Return the [x, y] coordinate for the center point of the cell that contains the specified text.  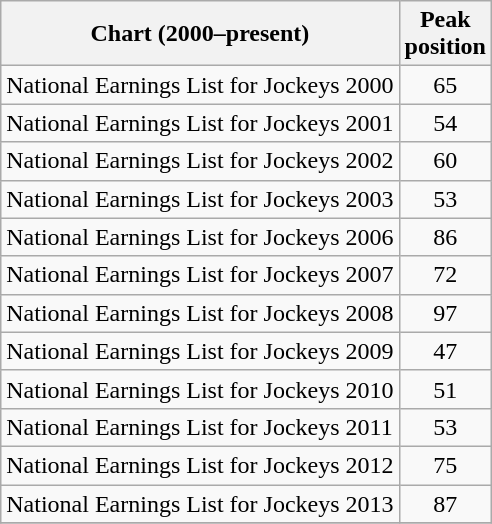
National Earnings List for Jockeys 2000 [200, 85]
National Earnings List for Jockeys 2001 [200, 123]
National Earnings List for Jockeys 2009 [200, 351]
National Earnings List for Jockeys 2007 [200, 275]
87 [445, 503]
60 [445, 161]
86 [445, 237]
54 [445, 123]
75 [445, 465]
65 [445, 85]
97 [445, 313]
Peakposition [445, 34]
72 [445, 275]
National Earnings List for Jockeys 2006 [200, 237]
47 [445, 351]
Chart (2000–present) [200, 34]
National Earnings List for Jockeys 2010 [200, 389]
National Earnings List for Jockeys 2008 [200, 313]
National Earnings List for Jockeys 2013 [200, 503]
National Earnings List for Jockeys 2012 [200, 465]
National Earnings List for Jockeys 2002 [200, 161]
National Earnings List for Jockeys 2003 [200, 199]
National Earnings List for Jockeys 2011 [200, 427]
51 [445, 389]
